Pinpoint the cell where the given text exists, returning its (x, y) midpoint coordinate. 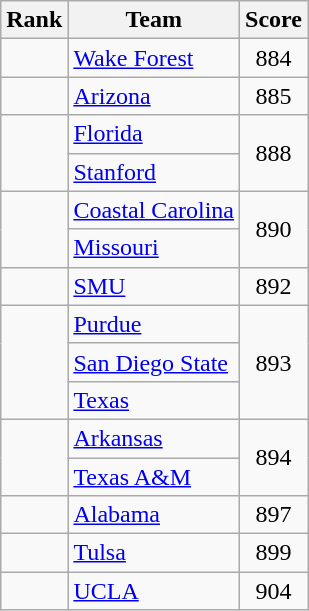
Tulsa (154, 553)
Stanford (154, 172)
897 (274, 515)
Wake Forest (154, 58)
Purdue (154, 324)
Rank (34, 20)
899 (274, 553)
Arizona (154, 96)
904 (274, 591)
885 (274, 96)
Missouri (154, 248)
Coastal Carolina (154, 210)
894 (274, 457)
888 (274, 153)
San Diego State (154, 362)
893 (274, 362)
892 (274, 286)
Texas A&M (154, 477)
Team (154, 20)
Alabama (154, 515)
Score (274, 20)
Florida (154, 134)
Texas (154, 400)
SMU (154, 286)
Arkansas (154, 438)
884 (274, 58)
890 (274, 229)
UCLA (154, 591)
